From the cell containing the given text, extract its center point as (X, Y) coordinate. 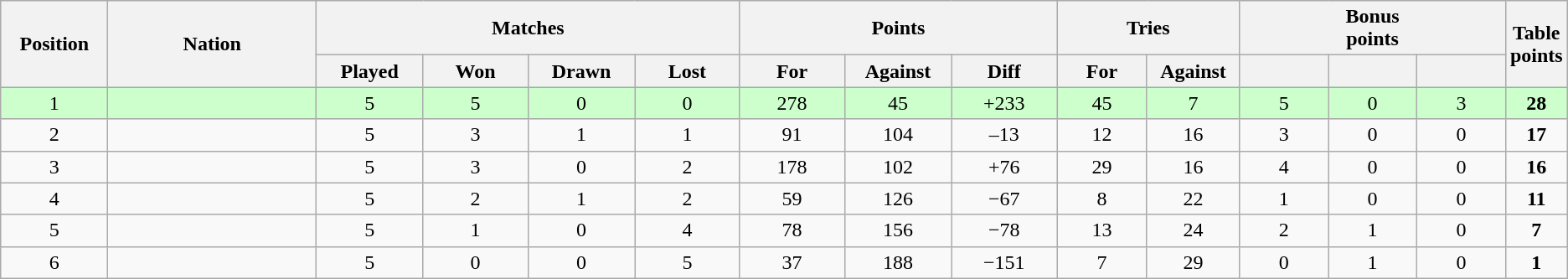
Tablepoints (1536, 44)
59 (792, 199)
Tries (1148, 28)
Diff (1004, 71)
Played (370, 71)
Position (54, 44)
Drawn (581, 71)
–13 (1004, 135)
Won (476, 71)
28 (1536, 103)
22 (1193, 199)
−67 (1004, 199)
91 (792, 135)
13 (1102, 230)
−78 (1004, 230)
278 (792, 103)
24 (1193, 230)
+76 (1004, 167)
178 (792, 167)
126 (898, 199)
11 (1536, 199)
Nation (213, 44)
104 (898, 135)
12 (1102, 135)
Points (898, 28)
8 (1102, 199)
78 (792, 230)
6 (54, 262)
17 (1536, 135)
Lost (687, 71)
Bonuspoints (1373, 28)
156 (898, 230)
Matches (529, 28)
188 (898, 262)
102 (898, 167)
37 (792, 262)
−151 (1004, 262)
+233 (1004, 103)
